Scan for the cell matching the given text and deliver its (x, y) coordinate at center. 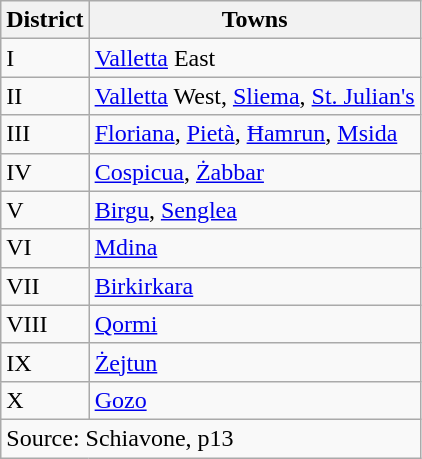
Cospicua, Żabbar (254, 172)
VII (45, 286)
Valletta East (254, 58)
IV (45, 172)
Mdina (254, 248)
V (45, 210)
VIII (45, 324)
IX (45, 362)
Floriana, Pietà, Ħamrun, Msida (254, 134)
Birgu, Senglea (254, 210)
Valletta West, Sliema, St. Julian's (254, 96)
X (45, 400)
Towns (254, 20)
III (45, 134)
Żejtun (254, 362)
VI (45, 248)
I (45, 58)
II (45, 96)
Gozo (254, 400)
Source: Schiavone, p13 (210, 438)
Qormi (254, 324)
District (45, 20)
Birkirkara (254, 286)
